Determine the [x, y] coordinate at the center of the cell enclosing the given text.  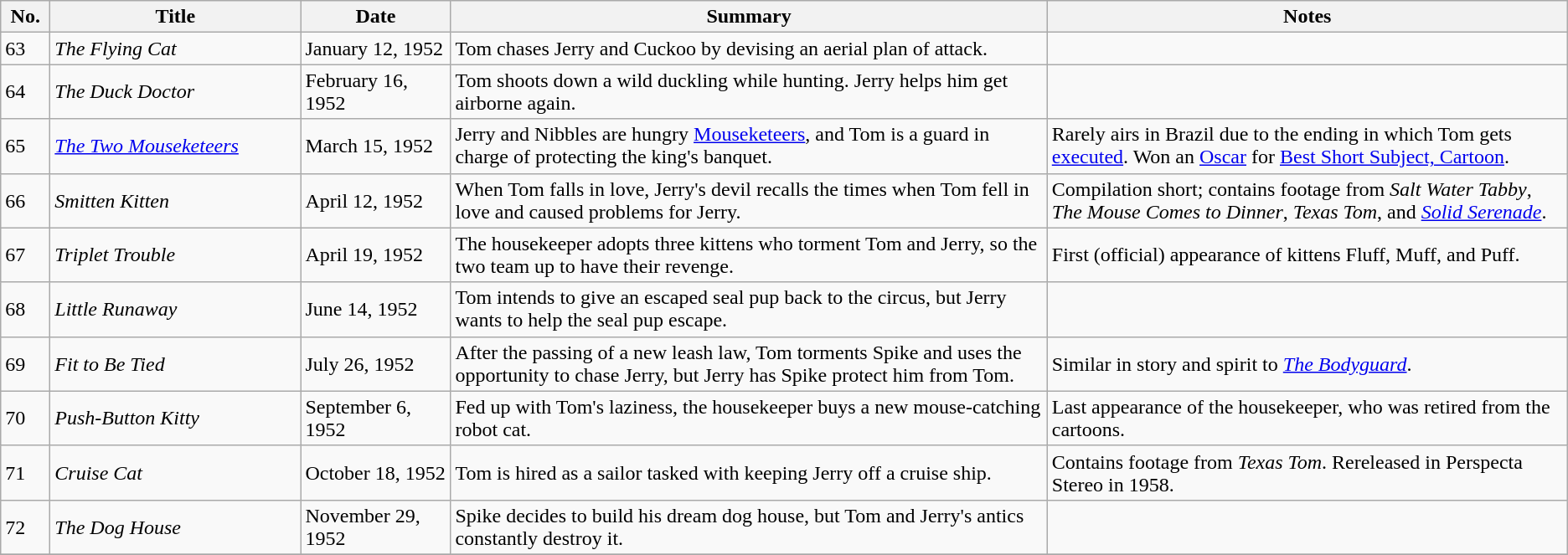
March 15, 1952 [375, 146]
Push-Button Kitty [176, 419]
The housekeeper adopts three kittens who torment Tom and Jerry, so the two team up to have their revenge. [749, 254]
Tom is hired as a sailor tasked with keeping Jerry off a cruise ship. [749, 472]
64 [25, 92]
Fit to Be Tied [176, 363]
Tom intends to give an escaped seal pup back to the circus, but Jerry wants to help the seal pup escape. [749, 310]
72 [25, 527]
63 [25, 49]
71 [25, 472]
Little Runaway [176, 310]
Notes [1307, 17]
June 14, 1952 [375, 310]
The Dog House [176, 527]
First (official) appearance of kittens Fluff, Muff, and Puff. [1307, 254]
The Duck Doctor [176, 92]
68 [25, 310]
The Flying Cat [176, 49]
January 12, 1952 [375, 49]
69 [25, 363]
November 29, 1952 [375, 527]
Rarely airs in Brazil due to the ending in which Tom gets executed. Won an Oscar for Best Short Subject, Cartoon. [1307, 146]
Last appearance of the housekeeper, who was retired from the cartoons. [1307, 419]
February 16, 1952 [375, 92]
April 12, 1952 [375, 201]
67 [25, 254]
Tom chases Jerry and Cuckoo by devising an aerial plan of attack. [749, 49]
Triplet Trouble [176, 254]
65 [25, 146]
Contains footage from Texas Tom. Rereleased in Perspecta Stereo in 1958. [1307, 472]
No. [25, 17]
July 26, 1952 [375, 363]
Smitten Kitten [176, 201]
Spike decides to build his dream dog house, but Tom and Jerry's antics constantly destroy it. [749, 527]
Cruise Cat [176, 472]
Tom shoots down a wild duckling while hunting. Jerry helps him get airborne again. [749, 92]
Similar in story and spirit to The Bodyguard. [1307, 363]
When Tom falls in love, Jerry's devil recalls the times when Tom fell in love and caused problems for Jerry. [749, 201]
April 19, 1952 [375, 254]
Title [176, 17]
66 [25, 201]
October 18, 1952 [375, 472]
Compilation short; contains footage from Salt Water Tabby, The Mouse Comes to Dinner, Texas Tom, and Solid Serenade. [1307, 201]
Summary [749, 17]
Date [375, 17]
Fed up with Tom's laziness, the housekeeper buys a new mouse-catching robot cat. [749, 419]
70 [25, 419]
Jerry and Nibbles are hungry Mouseketeers, and Tom is a guard in charge of protecting the king's banquet. [749, 146]
The Two Mouseketeers [176, 146]
September 6, 1952 [375, 419]
After the passing of a new leash law, Tom torments Spike and uses the opportunity to chase Jerry, but Jerry has Spike protect him from Tom. [749, 363]
